Pinpoint the cell where the given text exists, returning its [x, y] midpoint coordinate. 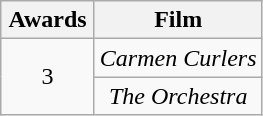
The Orchestra [178, 96]
Film [178, 20]
Awards [48, 20]
Carmen Curlers [178, 58]
3 [48, 77]
